From the cell containing the given text, extract its center point as [X, Y] coordinate. 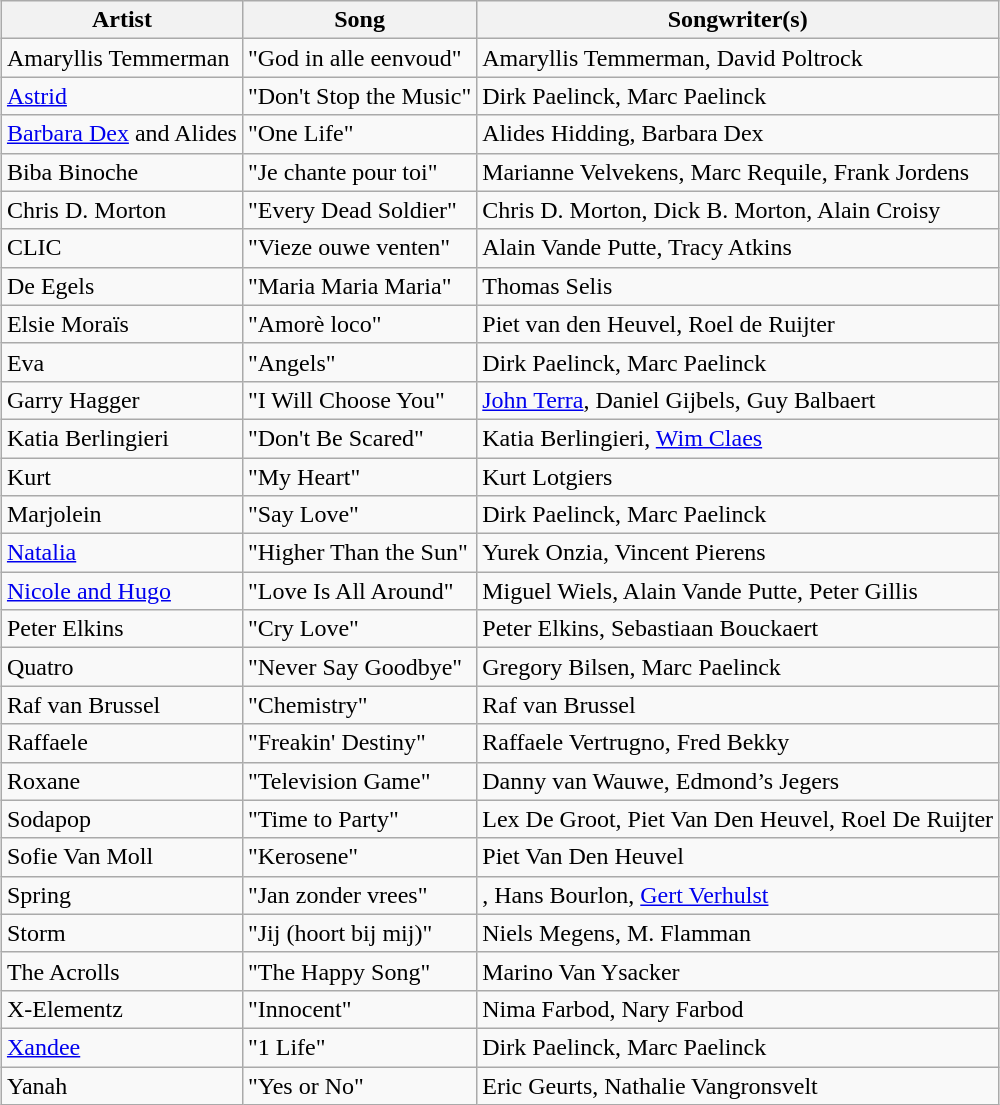
"Time to Party" [359, 819]
Barbara Dex and Alides [122, 134]
"Never Say Goodbye" [359, 667]
Roxane [122, 781]
Garry Hagger [122, 400]
"Cry Love" [359, 629]
Thomas Selis [738, 286]
Quatro [122, 667]
Kurt Lotgiers [738, 477]
"Yes or No" [359, 1085]
John Terra, Daniel Gijbels, Guy Balbaert [738, 400]
Piet Van Den Heuvel [738, 857]
Lex De Groot, Piet Van Den Heuvel, Roel De Ruijter [738, 819]
"Chemistry" [359, 705]
"Maria Maria Maria" [359, 286]
"Jan zonder vrees" [359, 895]
"God in alle eenvoud" [359, 58]
"The Happy Song" [359, 971]
Chris D. Morton [122, 210]
Gregory Bilsen, Marc Paelinck [738, 667]
"Don't Be Scared" [359, 438]
Nima Farbod, Nary Farbod [738, 1009]
Song [359, 20]
"My Heart" [359, 477]
Katia Berlingieri [122, 438]
"Innocent" [359, 1009]
Amaryllis Temmerman [122, 58]
X-Elementz [122, 1009]
"Kerosene" [359, 857]
Raffaele [122, 743]
The Acrolls [122, 971]
Natalia [122, 553]
Eric Geurts, Nathalie Vangronsvelt [738, 1085]
Nicole and Hugo [122, 591]
Danny van Wauwe, Edmond’s Jegers [738, 781]
"Amorè loco" [359, 324]
"1 Life" [359, 1047]
Sodapop [122, 819]
Katia Berlingieri, Wim Claes [738, 438]
"Don't Stop the Music" [359, 96]
Biba Binoche [122, 172]
"Freakin' Destiny" [359, 743]
"Higher Than the Sun" [359, 553]
Artist [122, 20]
, Hans Bourlon, Gert Verhulst [738, 895]
Peter Elkins [122, 629]
"Say Love" [359, 515]
Yanah [122, 1085]
"I Will Choose You" [359, 400]
Amaryllis Temmerman, David Poltrock [738, 58]
Raffaele Vertrugno, Fred Bekky [738, 743]
"Vieze ouwe venten" [359, 248]
Piet van den Heuvel, Roel de Ruijter [738, 324]
Storm [122, 933]
"Je chante pour toi" [359, 172]
Alides Hidding, Barbara Dex [738, 134]
"Love Is All Around" [359, 591]
"Every Dead Soldier" [359, 210]
De Egels [122, 286]
Elsie Moraïs [122, 324]
"Jij (hoort bij mij)" [359, 933]
"Angels" [359, 362]
Marjolein [122, 515]
Niels Megens, M. Flamman [738, 933]
Sofie Van Moll [122, 857]
Eva [122, 362]
Miguel Wiels, Alain Vande Putte, Peter Gillis [738, 591]
Kurt [122, 477]
Yurek Onzia, Vincent Pierens [738, 553]
Marino Van Ysacker [738, 971]
Songwriter(s) [738, 20]
"Television Game" [359, 781]
Astrid [122, 96]
Peter Elkins, Sebastiaan Bouckaert [738, 629]
Chris D. Morton, Dick B. Morton, Alain Croisy [738, 210]
Xandee [122, 1047]
Alain Vande Putte, Tracy Atkins [738, 248]
CLIC [122, 248]
"One Life" [359, 134]
Marianne Velvekens, Marc Requile, Frank Jordens [738, 172]
Spring [122, 895]
